Extract the [X, Y] coordinate from the center of the cell holding the provided text.  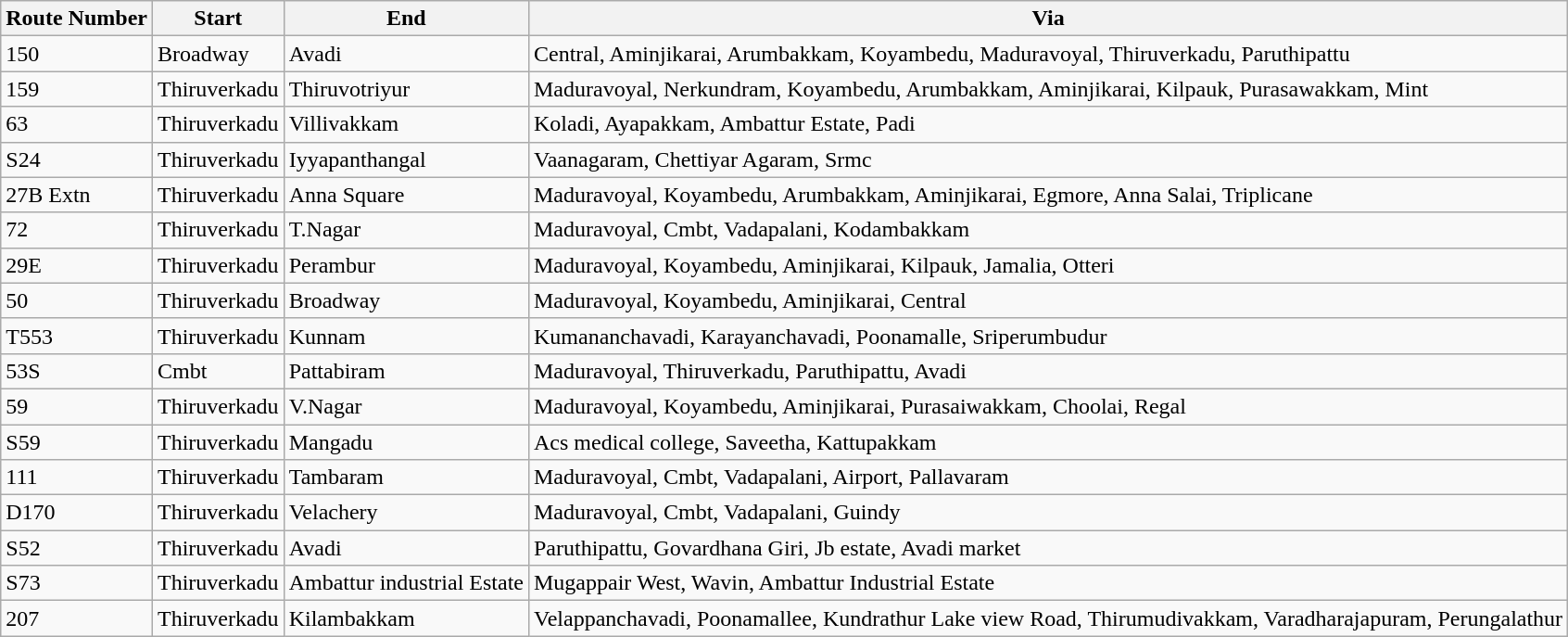
Acs medical college, Saveetha, Kattupakkam [1047, 442]
59 [77, 406]
Pattabiram [406, 371]
63 [77, 124]
S52 [77, 548]
Kilambakkam [406, 618]
Maduravoyal, Nerkundram, Koyambedu, Arumbakkam, Aminjikarai, Kilpauk, Purasawakkam, Mint [1047, 89]
Maduravoyal, Thiruverkadu, Paruthipattu, Avadi [1047, 371]
S73 [77, 583]
Vaanagaram, Chettiyar Agaram, Srmc [1047, 159]
Maduravoyal, Cmbt, Vadapalani, Airport, Pallavaram [1047, 478]
Ambattur industrial Estate [406, 583]
S59 [77, 442]
Maduravoyal, Koyambedu, Aminjikarai, Kilpauk, Jamalia, Otteri [1047, 265]
D170 [77, 513]
Maduravoyal, Cmbt, Vadapalani, Guindy [1047, 513]
50 [77, 300]
Paruthipattu, Govardhana Giri, Jb estate, Avadi market [1047, 548]
150 [77, 54]
Thiruvotriyur [406, 89]
29E [77, 265]
End [406, 19]
Anna Square [406, 195]
Maduravoyal, Koyambedu, Aminjikarai, Central [1047, 300]
V.Nagar [406, 406]
72 [77, 230]
Maduravoyal, Cmbt, Vadapalani, Kodambakkam [1047, 230]
Iyyapanthangal [406, 159]
Kumananchavadi, Karayanchavadi, Poonamalle, Sriperumbudur [1047, 336]
T553 [77, 336]
207 [77, 618]
Mugappair West, Wavin, Ambattur Industrial Estate [1047, 583]
Route Number [77, 19]
Central, Aminjikarai, Arumbakkam, Koyambedu, Maduravoyal, Thiruverkadu, Paruthipattu [1047, 54]
Kunnam [406, 336]
Tambaram [406, 478]
Velappanchavadi, Poonamallee, Kundrathur Lake view Road, Thirumudivakkam, Varadharajapuram, Perungalathur [1047, 618]
Maduravoyal, Koyambedu, Arumbakkam, Aminjikarai, Egmore, Anna Salai, Triplicane [1047, 195]
111 [77, 478]
Mangadu [406, 442]
Cmbt [218, 371]
Koladi, Ayapakkam, Ambattur Estate, Padi [1047, 124]
Velachery [406, 513]
27B Extn [77, 195]
T.Nagar [406, 230]
Villivakkam [406, 124]
S24 [77, 159]
Maduravoyal, Koyambedu, Aminjikarai, Purasaiwakkam, Choolai, Regal [1047, 406]
Start [218, 19]
159 [77, 89]
Perambur [406, 265]
53S [77, 371]
Via [1047, 19]
